Extract the (X, Y) coordinate from the center of the cell holding the provided text.  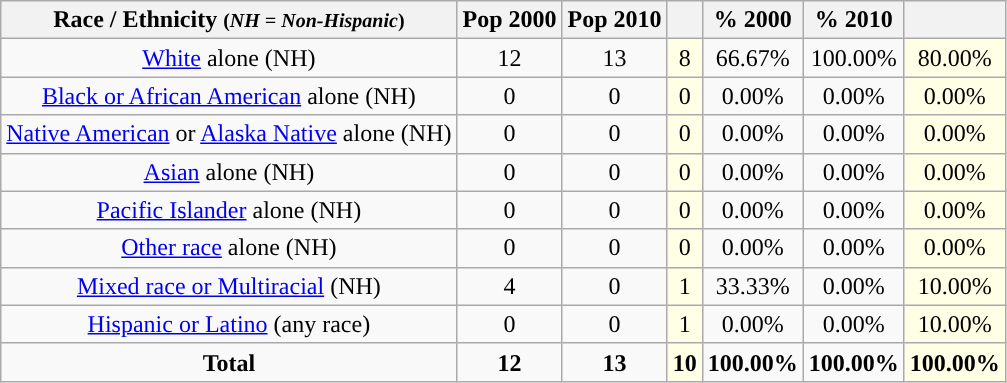
10 (684, 362)
Mixed race or Multiracial (NH) (229, 286)
Asian alone (NH) (229, 172)
% 2000 (752, 20)
66.67% (752, 58)
Other race alone (NH) (229, 248)
Total (229, 362)
8 (684, 58)
Pop 2010 (614, 20)
33.33% (752, 286)
Pacific Islander alone (NH) (229, 210)
Pop 2000 (510, 20)
Black or African American alone (NH) (229, 96)
Native American or Alaska Native alone (NH) (229, 134)
White alone (NH) (229, 58)
80.00% (954, 58)
4 (510, 286)
Hispanic or Latino (any race) (229, 324)
% 2010 (854, 20)
Race / Ethnicity (NH = Non-Hispanic) (229, 20)
